Search for the cell housing the specified text and yield its (x, y) center coordinate. 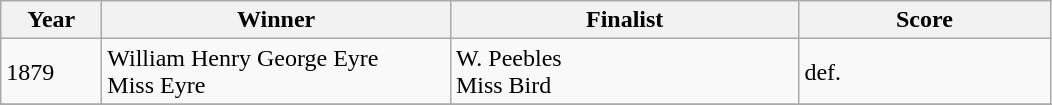
Score (924, 20)
1879 (52, 72)
W. Peebles Miss Bird (624, 72)
def. (924, 72)
Finalist (624, 20)
William Henry George Eyre Miss Eyre (276, 72)
Winner (276, 20)
Year (52, 20)
